Determine the [X, Y] coordinate at the center of the cell enclosing the given text.  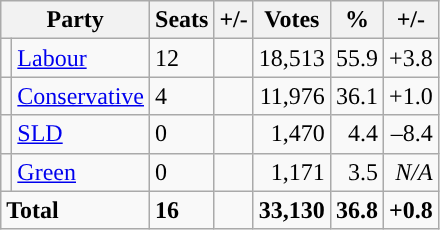
18,513 [292, 58]
11,976 [292, 96]
Votes [292, 20]
36.8 [356, 210]
Total [76, 210]
12 [182, 58]
3.5 [356, 172]
16 [182, 210]
1,470 [292, 134]
1,171 [292, 172]
4.4 [356, 134]
+1.0 [410, 96]
Labour [81, 58]
% [356, 20]
+3.8 [410, 58]
33,130 [292, 210]
36.1 [356, 96]
Conservative [81, 96]
+0.8 [410, 210]
Party [76, 20]
4 [182, 96]
–8.4 [410, 134]
55.9 [356, 58]
N/A [410, 172]
SLD [81, 134]
Seats [182, 20]
Green [81, 172]
